Capture the cell that displays the provided text and extract its [x, y] central coordinate. 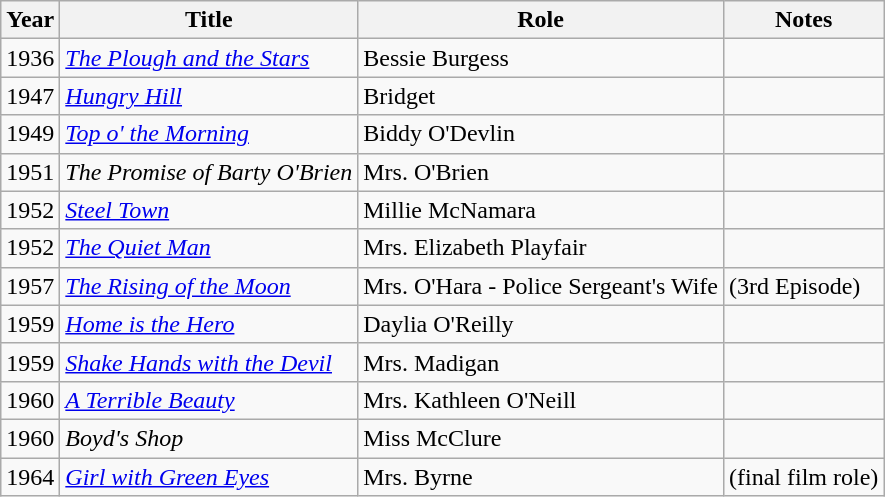
(3rd Episode) [804, 286]
1947 [30, 96]
1964 [30, 477]
Title [209, 20]
The Promise of Barty O'Brien [209, 172]
Top o' the Morning [209, 134]
1957 [30, 286]
1951 [30, 172]
Role [541, 20]
The Plough and the Stars [209, 58]
Mrs. Kathleen O'Neill [541, 400]
Mrs. Madigan [541, 362]
Hungry Hill [209, 96]
The Quiet Man [209, 248]
1949 [30, 134]
Girl with Green Eyes [209, 477]
Steel Town [209, 210]
Daylia O'Reilly [541, 324]
Mrs. Elizabeth Playfair [541, 248]
Bessie Burgess [541, 58]
Millie McNamara [541, 210]
Mrs. Byrne [541, 477]
Miss McClure [541, 438]
A Terrible Beauty [209, 400]
Bridget [541, 96]
Biddy O'Devlin [541, 134]
The Rising of the Moon [209, 286]
1936 [30, 58]
Home is the Hero [209, 324]
Year [30, 20]
Boyd's Shop [209, 438]
Mrs. O'Hara - Police Sergeant's Wife [541, 286]
Mrs. O'Brien [541, 172]
Notes [804, 20]
Shake Hands with the Devil [209, 362]
(final film role) [804, 477]
